Extract the [X, Y] coordinate from the center of the cell holding the provided text.  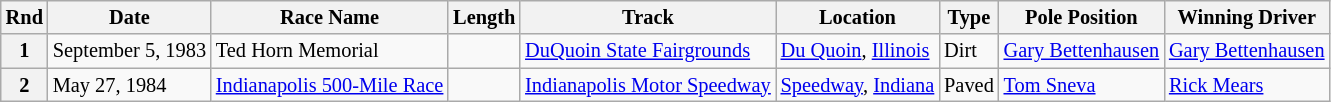
Rnd [24, 17]
Indianapolis 500-Mile Race [330, 85]
Track [648, 17]
Du Quoin, Illinois [858, 51]
Indianapolis Motor Speedway [648, 85]
May 27, 1984 [130, 85]
Paved [969, 85]
Rick Mears [1246, 85]
Pole Position [1082, 17]
Winning Driver [1246, 17]
Tom Sneva [1082, 85]
Type [969, 17]
Dirt [969, 51]
Length [484, 17]
Speedway, Indiana [858, 85]
Ted Horn Memorial [330, 51]
Race Name [330, 17]
1 [24, 51]
DuQuoin State Fairgrounds [648, 51]
September 5, 1983 [130, 51]
Date [130, 17]
Location [858, 17]
2 [24, 85]
